Search for the cell housing the specified text and yield its (X, Y) center coordinate. 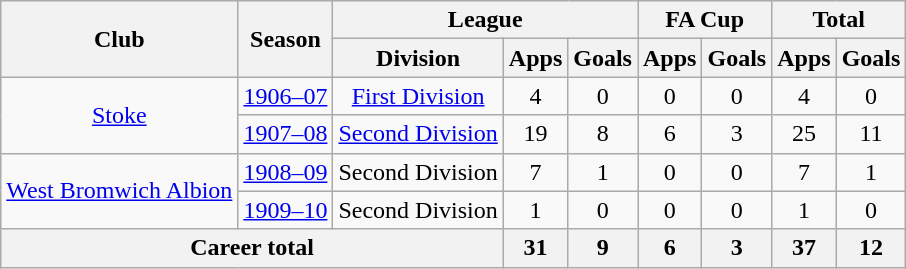
League (486, 20)
1907–08 (286, 134)
25 (804, 134)
Total (839, 20)
Career total (252, 248)
19 (535, 134)
West Bromwich Albion (120, 191)
37 (804, 248)
Club (120, 39)
9 (603, 248)
1906–07 (286, 96)
8 (603, 134)
Stoke (120, 115)
Division (418, 58)
31 (535, 248)
11 (871, 134)
12 (871, 248)
Season (286, 39)
First Division (418, 96)
1909–10 (286, 210)
1908–09 (286, 172)
FA Cup (705, 20)
